Detect which cell encompasses the target text, then output its (X, Y) center coordinate. 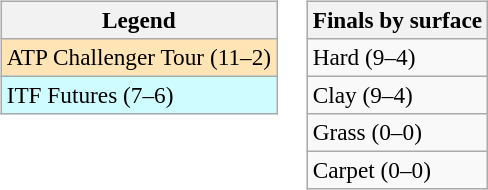
Carpet (0–0) (397, 171)
Legend (138, 20)
Hard (9–4) (397, 57)
Grass (0–0) (397, 133)
ATP Challenger Tour (11–2) (138, 57)
Clay (9–4) (397, 95)
Finals by surface (397, 20)
ITF Futures (7–6) (138, 95)
